For the text-containing cell, return its midpoint in (X, Y) coordinate format. 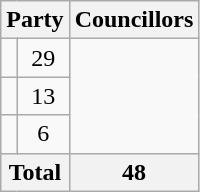
48 (134, 172)
Party (35, 20)
6 (43, 134)
13 (43, 96)
Councillors (134, 20)
Total (35, 172)
29 (43, 58)
